Output the [X, Y] coordinate of the center of the cell containing the given text.  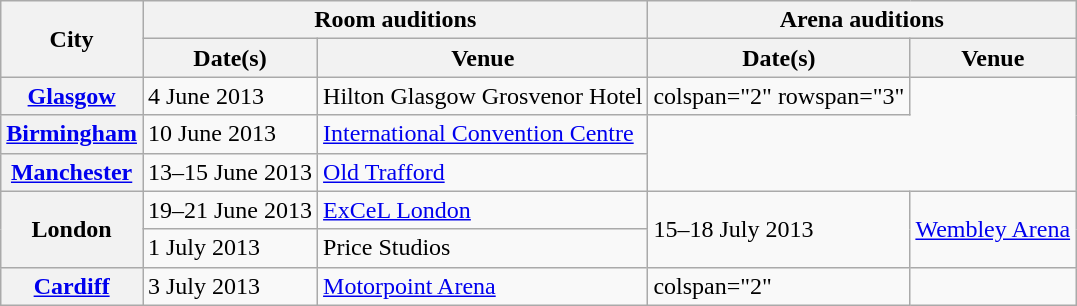
Old Trafford [483, 172]
Birmingham [72, 134]
13–15 June 2013 [230, 172]
Arena auditions [862, 20]
Motorpoint Arena [483, 286]
3 July 2013 [230, 286]
International Convention Centre [483, 134]
4 June 2013 [230, 96]
London [72, 229]
Wembley Arena [993, 229]
Price Studios [483, 248]
15–18 July 2013 [779, 229]
19–21 June 2013 [230, 210]
1 July 2013 [230, 248]
Glasgow [72, 96]
colspan="2" rowspan="3" [779, 96]
Manchester [72, 172]
colspan="2" [779, 286]
Cardiff [72, 286]
10 June 2013 [230, 134]
Room auditions [394, 20]
City [72, 39]
ExCeL London [483, 210]
Hilton Glasgow Grosvenor Hotel [483, 96]
